Pinpoint the cell where the given text exists, returning its (X, Y) midpoint coordinate. 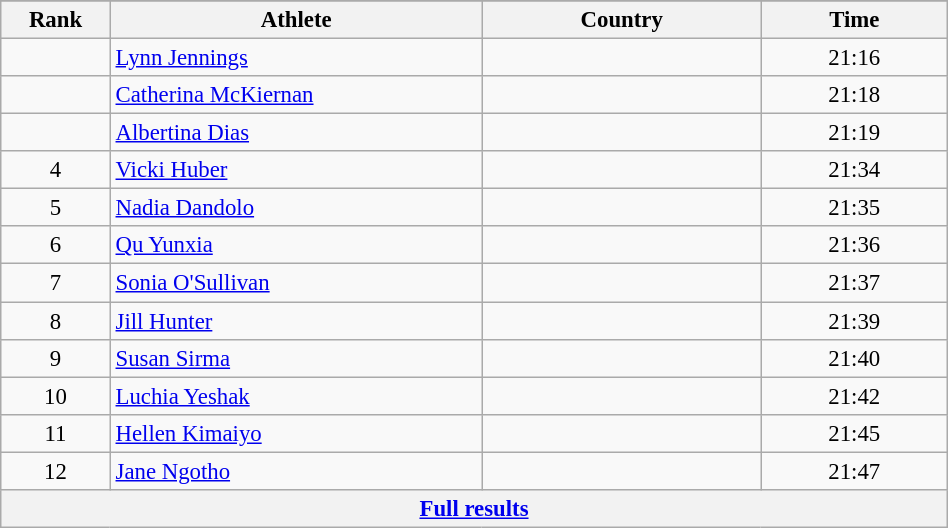
8 (56, 321)
Vicki Huber (296, 170)
21:47 (854, 471)
Susan Sirma (296, 358)
Rank (56, 20)
21:18 (854, 95)
21:45 (854, 433)
Hellen Kimaiyo (296, 433)
21:36 (854, 245)
Country (622, 20)
Sonia O'Sullivan (296, 283)
21:40 (854, 358)
21:37 (854, 283)
Catherina McKiernan (296, 95)
21:39 (854, 321)
11 (56, 433)
21:16 (854, 58)
21:42 (854, 396)
9 (56, 358)
5 (56, 208)
Albertina Dias (296, 133)
7 (56, 283)
Nadia Dandolo (296, 208)
Time (854, 20)
Jill Hunter (296, 321)
21:35 (854, 208)
21:19 (854, 133)
4 (56, 170)
Luchia Yeshak (296, 396)
Full results (474, 509)
12 (56, 471)
Qu Yunxia (296, 245)
21:34 (854, 170)
6 (56, 245)
Lynn Jennings (296, 58)
10 (56, 396)
Jane Ngotho (296, 471)
Athlete (296, 20)
